Determine the [X, Y] coordinate at the center of the cell enclosing the given text.  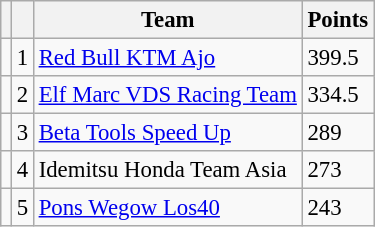
4 [22, 170]
399.5 [338, 58]
334.5 [338, 95]
243 [338, 208]
3 [22, 133]
5 [22, 208]
Red Bull KTM Ajo [168, 58]
Beta Tools Speed Up [168, 133]
2 [22, 95]
Pons Wegow Los40 [168, 208]
Elf Marc VDS Racing Team [168, 95]
289 [338, 133]
Idemitsu Honda Team Asia [168, 170]
Points [338, 20]
Team [168, 20]
273 [338, 170]
1 [22, 58]
